Capture the cell that displays the provided text and extract its (X, Y) central coordinate. 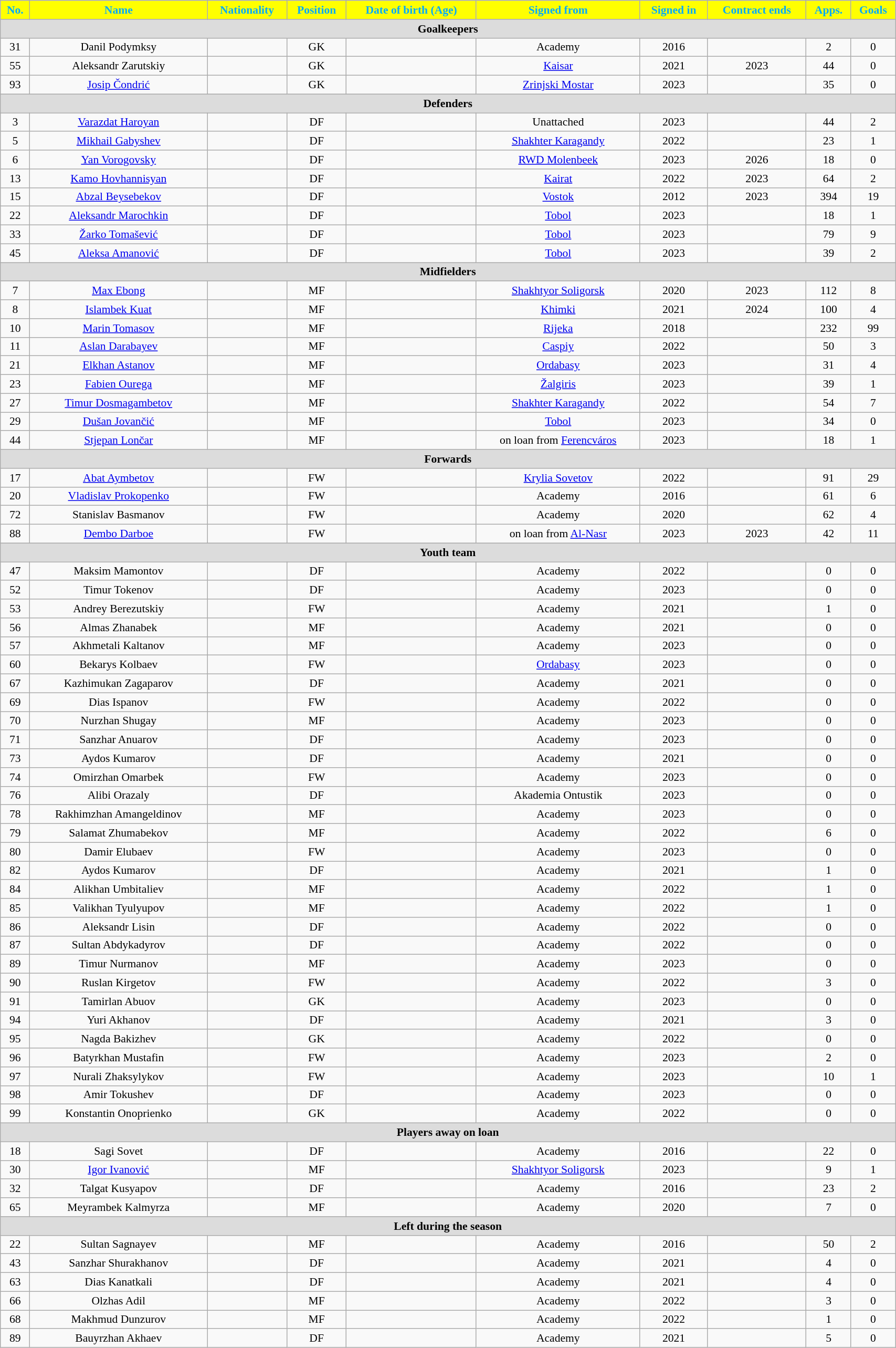
90 (15, 983)
72 (15, 515)
Žalgiris (558, 384)
20 (15, 496)
Rijeka (558, 328)
232 (828, 328)
13 (15, 179)
Rakhimzhan Amangeldinov (119, 814)
Sanzhar Shurakhanov (119, 1263)
32 (15, 1189)
76 (15, 796)
Meyrambek Kalmyrza (119, 1207)
Ruslan Kirgetov (119, 983)
73 (15, 758)
112 (828, 291)
Khimki (558, 309)
Fabien Ourega (119, 384)
Position (317, 10)
Tamirlan Abuov (119, 1001)
Sultan Sagnayev (119, 1245)
Apps. (828, 10)
67 (15, 684)
2026 (757, 160)
Players away on loan (448, 1133)
Dias Kanatkali (119, 1282)
84 (15, 890)
55 (15, 66)
Talgat Kusyapov (119, 1189)
on loan from Al-Nasr (558, 534)
63 (15, 1282)
Yan Vorogovsky (119, 160)
Forwards (448, 459)
Defenders (448, 103)
100 (828, 309)
2012 (674, 197)
Yuri Akhanov (119, 1020)
Nationality (247, 10)
64 (828, 179)
Almas Zhanabek (119, 628)
Nagda Bakizhev (119, 1039)
Name (119, 10)
34 (828, 422)
Igor Ivanović (119, 1170)
Date of birth (Age) (412, 10)
Abzal Beysebekov (119, 197)
Islambek Kuat (119, 309)
61 (828, 496)
78 (15, 814)
70 (15, 721)
60 (15, 665)
98 (15, 1095)
Dušan Jovančić (119, 422)
Kamo Hovhannisyan (119, 179)
94 (15, 1020)
54 (828, 403)
66 (15, 1301)
Amir Tokushev (119, 1095)
52 (15, 590)
Timur Tokenov (119, 590)
RWD Molenbeek (558, 160)
Damir Elubaev (119, 852)
2024 (757, 309)
Dembo Darboe (119, 534)
Elkhan Astanov (119, 365)
Valikhan Tyulyupov (119, 908)
62 (828, 515)
Danil Podymksy (119, 47)
Nurali Zhaksylykov (119, 1077)
88 (15, 534)
394 (828, 197)
Aleksandr Marochkin (119, 216)
Goalkeepers (448, 29)
53 (15, 609)
19 (873, 197)
85 (15, 908)
95 (15, 1039)
Olzhas Adil (119, 1301)
Contract ends (757, 10)
43 (15, 1263)
35 (828, 85)
30 (15, 1170)
Dias Ispanov (119, 702)
47 (15, 571)
86 (15, 927)
Abat Aymbetov (119, 478)
Signed in (674, 10)
Kazhimukan Zagaparov (119, 684)
71 (15, 740)
Goals (873, 10)
Konstantin Onoprienko (119, 1114)
93 (15, 85)
21 (15, 365)
Max Ebong (119, 291)
Batyrkhan Mustafin (119, 1058)
Vladislav Prokopenko (119, 496)
96 (15, 1058)
Josip Čondrić (119, 85)
Aleksandr Lisin (119, 927)
Timur Nurmanov (119, 964)
Stanislav Basmanov (119, 515)
Omirzhan Omarbek (119, 777)
No. (15, 10)
65 (15, 1207)
Kairat (558, 179)
Maksim Mamontov (119, 571)
2018 (674, 328)
Žarko Tomašević (119, 235)
Bekarys Kolbaev (119, 665)
Marin Tomasov (119, 328)
33 (15, 235)
Nurzhan Shugay (119, 721)
74 (15, 777)
Andrey Berezutskiy (119, 609)
Timur Dosmagambetov (119, 403)
45 (15, 253)
82 (15, 871)
87 (15, 945)
42 (828, 534)
Mikhail Gabyshev (119, 141)
15 (15, 197)
Youth team (448, 552)
Sanzhar Anuarov (119, 740)
Zrinjski Mostar (558, 85)
Kaisar (558, 66)
68 (15, 1320)
57 (15, 646)
Akademia Ontustik (558, 796)
Alibi Orazaly (119, 796)
Sagi Sovet (119, 1151)
Left during the season (448, 1226)
Makhmud Dunzurov (119, 1320)
27 (15, 403)
Alikhan Umbitaliev (119, 890)
Stjepan Lončar (119, 441)
Varazdat Haroyan (119, 122)
Midfielders (448, 272)
Krylia Sovetov (558, 478)
Vostok (558, 197)
Caspiy (558, 347)
56 (15, 628)
Unattached (558, 122)
97 (15, 1077)
Aleksandr Zarutskiy (119, 66)
69 (15, 702)
Bauyrzhan Akhaev (119, 1339)
on loan from Ferencváros (558, 441)
17 (15, 478)
80 (15, 852)
Signed from (558, 10)
Salamat Zhumabekov (119, 833)
Aslan Darabayev (119, 347)
Aleksa Amanović (119, 253)
Sultan Abdykadyrov (119, 945)
Akhmetali Kaltanov (119, 646)
